Capture the cell that displays the provided text and extract its [X, Y] central coordinate. 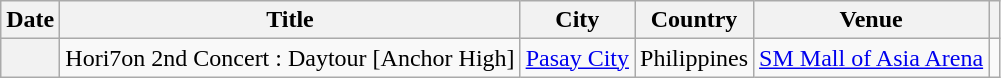
Philippines [694, 58]
Title [290, 20]
SM Mall of Asia Arena [872, 58]
Venue [872, 20]
Hori7on 2nd Concert : Daytour [Anchor High] [290, 58]
Date [30, 20]
Country [694, 20]
Pasay City [577, 58]
City [577, 20]
